Output the [x, y] coordinate of the center of the cell containing the given text.  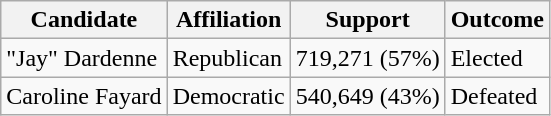
Support [368, 20]
Defeated [497, 96]
Republican [228, 58]
Democratic [228, 96]
Candidate [84, 20]
Outcome [497, 20]
Elected [497, 58]
"Jay" Dardenne [84, 58]
Affiliation [228, 20]
Caroline Fayard [84, 96]
540,649 (43%) [368, 96]
719,271 (57%) [368, 58]
